Find where the given text appears and provide that cell's center as (X, Y) coordinate. 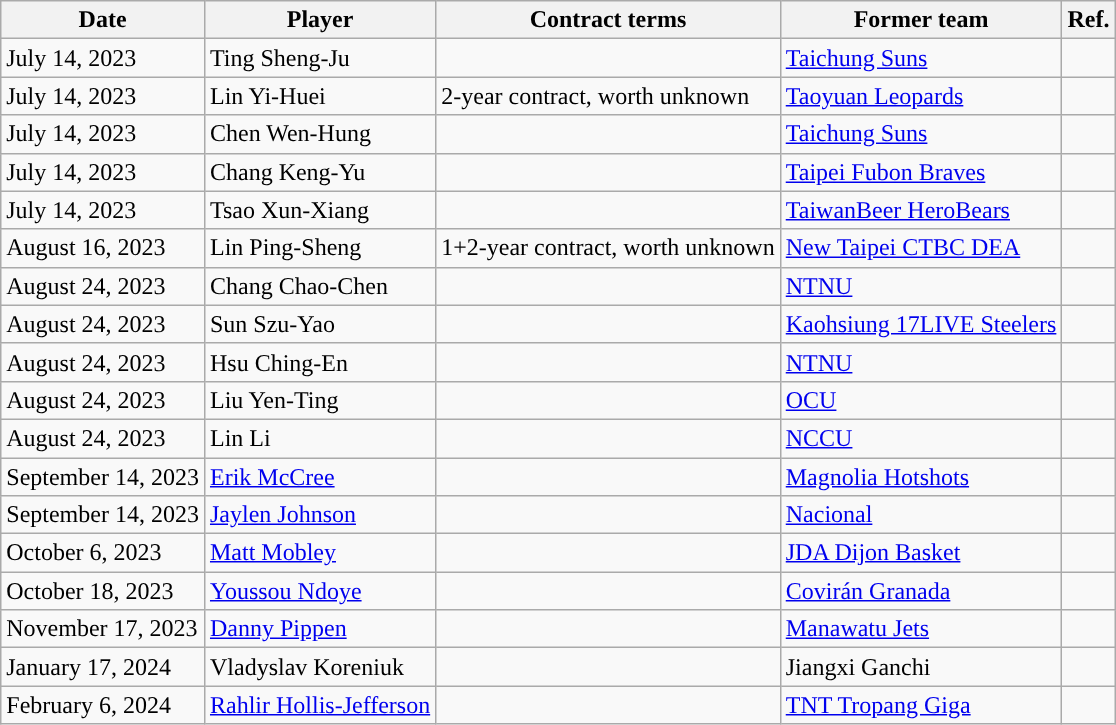
November 17, 2023 (103, 629)
October 18, 2023 (103, 591)
Former team (921, 20)
TNT Tropang Giga (921, 705)
Chang Keng-Yu (320, 172)
Matt Mobley (320, 553)
Jiangxi Ganchi (921, 667)
1+2-year contract, worth unknown (608, 248)
Liu Yen-Ting (320, 400)
Danny Pippen (320, 629)
NCCU (921, 438)
Rahlir Hollis-Jefferson (320, 705)
Manawatu Jets (921, 629)
Player (320, 20)
OCU (921, 400)
Ref. (1088, 20)
Lin Yi-Huei (320, 96)
Erik McCree (320, 477)
JDA Dijon Basket (921, 553)
Ting Sheng-Ju (320, 58)
Tsao Xun-Xiang (320, 210)
Date (103, 20)
Lin Ping-Sheng (320, 248)
TaiwanBeer HeroBears (921, 210)
Magnolia Hotshots (921, 477)
New Taipei CTBC DEA (921, 248)
February 6, 2024 (103, 705)
Chang Chao-Chen (320, 286)
Contract terms (608, 20)
Lin Li (320, 438)
January 17, 2024 (103, 667)
2-year contract, worth unknown (608, 96)
Jaylen Johnson (320, 515)
August 16, 2023 (103, 248)
October 6, 2023 (103, 553)
Sun Szu-Yao (320, 324)
Taoyuan Leopards (921, 96)
Vladyslav Koreniuk (320, 667)
Taipei Fubon Braves (921, 172)
Covirán Granada (921, 591)
Kaohsiung 17LIVE Steelers (921, 324)
Youssou Ndoye (320, 591)
Hsu Ching-En (320, 362)
Nacional (921, 515)
Chen Wen-Hung (320, 134)
